From the cell containing the given text, extract its center point as [x, y] coordinate. 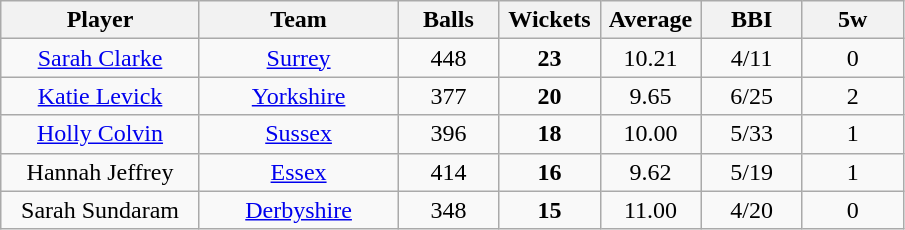
16 [550, 172]
9.62 [650, 172]
Essex [298, 172]
10.21 [650, 58]
396 [448, 134]
18 [550, 134]
Hannah Jeffrey [100, 172]
448 [448, 58]
Sarah Clarke [100, 58]
5w [852, 20]
Wickets [550, 20]
15 [550, 210]
Holly Colvin [100, 134]
Katie Levick [100, 96]
Player [100, 20]
6/25 [752, 96]
4/11 [752, 58]
414 [448, 172]
2 [852, 96]
Sarah Sundaram [100, 210]
4/20 [752, 210]
Average [650, 20]
BBI [752, 20]
377 [448, 96]
11.00 [650, 210]
5/19 [752, 172]
Surrey [298, 58]
Team [298, 20]
Balls [448, 20]
10.00 [650, 134]
5/33 [752, 134]
Yorkshire [298, 96]
Sussex [298, 134]
20 [550, 96]
Derbyshire [298, 210]
348 [448, 210]
9.65 [650, 96]
23 [550, 58]
